From the cell containing the given text, extract its center point as [X, Y] coordinate. 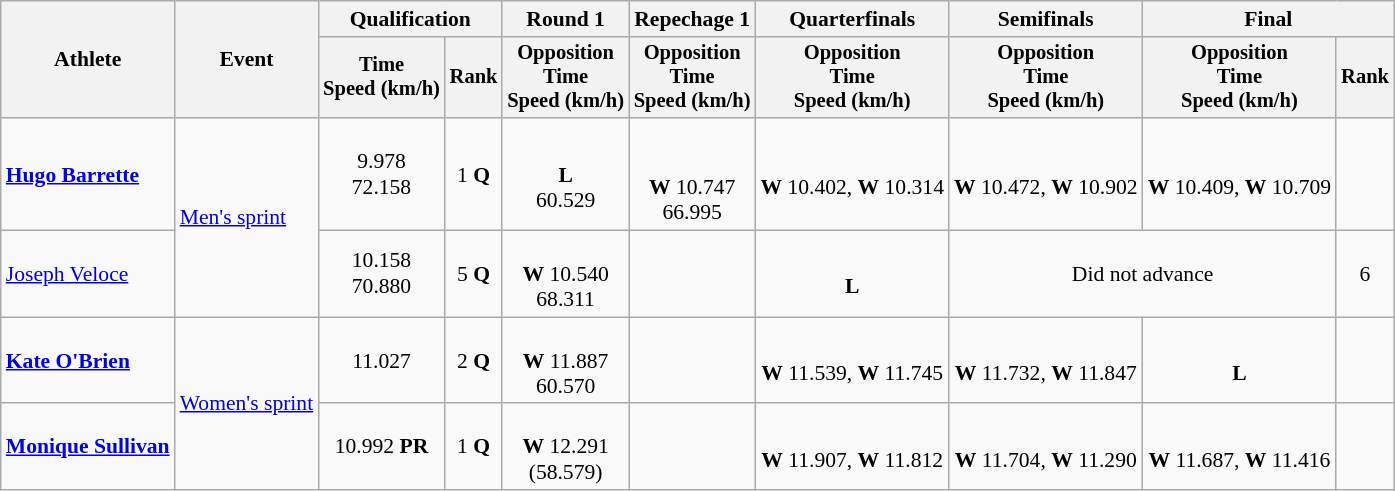
6 [1365, 274]
Round 1 [566, 19]
Kate O'Brien [88, 360]
W 10.74766.995 [692, 174]
Joseph Veloce [88, 274]
W 12.291(58.579) [566, 448]
5 Q [474, 274]
Hugo Barrette [88, 174]
W 11.687, W 11.416 [1240, 448]
Repechage 1 [692, 19]
W 10.54068.311 [566, 274]
TimeSpeed (km/h) [382, 78]
W 10.472, W 10.902 [1046, 174]
2 Q [474, 360]
W 11.907, W 11.812 [852, 448]
Final [1268, 19]
W 11.539, W 11.745 [852, 360]
W 11.732, W 11.847 [1046, 360]
L 60.529 [566, 174]
10.15870.880 [382, 274]
Monique Sullivan [88, 448]
Qualification [410, 19]
9.97872.158 [382, 174]
Quarterfinals [852, 19]
Athlete [88, 60]
Did not advance [1142, 274]
10.992 PR [382, 448]
Event [247, 60]
W 10.409, W 10.709 [1240, 174]
W 10.402, W 10.314 [852, 174]
Women's sprint [247, 404]
Semifinals [1046, 19]
W 11.704, W 11.290 [1046, 448]
Men's sprint [247, 218]
11.027 [382, 360]
W 11.88760.570 [566, 360]
